Search for the cell housing the specified text and yield its [x, y] center coordinate. 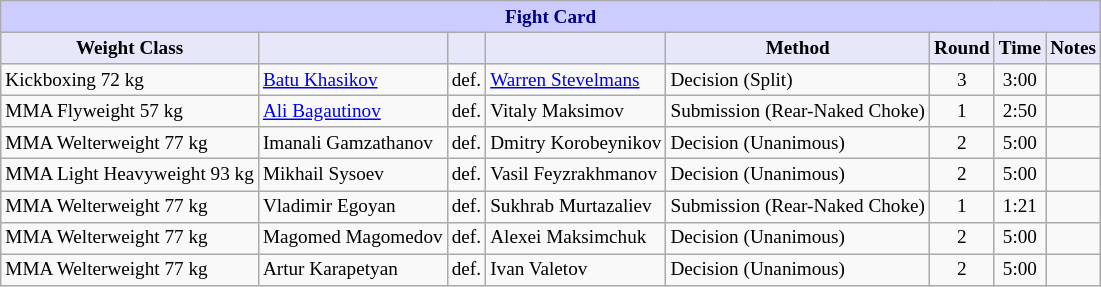
Magomed Magomedov [352, 238]
Notes [1074, 48]
Mikhail Sysoev [352, 175]
Kickboxing 72 kg [130, 80]
Warren Stevelmans [576, 80]
Method [798, 48]
Vasil Feyzrakhmanov [576, 175]
Time [1020, 48]
1:21 [1020, 206]
MMA Light Heavyweight 93 kg [130, 175]
Sukhrab Murtazaliev [576, 206]
Decision (Split) [798, 80]
Vladimir Egoyan [352, 206]
3 [962, 80]
MMA Flyweight 57 kg [130, 111]
Weight Class [130, 48]
Imanali Gamzathanov [352, 143]
Alexei Maksimchuk [576, 238]
Fight Card [551, 17]
Round [962, 48]
Batu Khasikov [352, 80]
Ivan Valetov [576, 270]
Ali Bagautinov [352, 111]
3:00 [1020, 80]
Dmitry Korobeynikov [576, 143]
Vitaly Maksimov [576, 111]
2:50 [1020, 111]
Artur Karapetyan [352, 270]
